Return the (x, y) coordinate for the center point of the cell that contains the specified text.  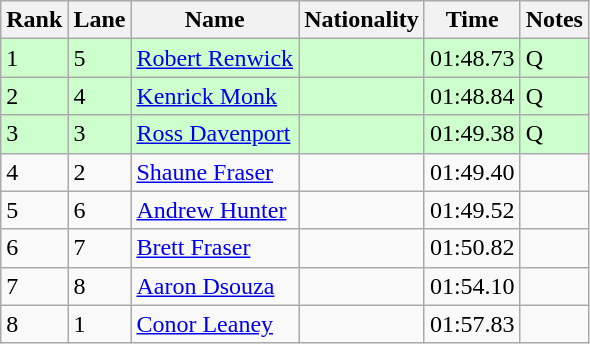
01:57.83 (472, 324)
Lane (100, 20)
Shaune Fraser (215, 172)
Brett Fraser (215, 248)
01:49.40 (472, 172)
01:48.84 (472, 96)
Andrew Hunter (215, 210)
Robert Renwick (215, 58)
01:48.73 (472, 58)
Rank (34, 20)
Conor Leaney (215, 324)
01:49.52 (472, 210)
01:54.10 (472, 286)
Kenrick Monk (215, 96)
Notes (554, 20)
01:49.38 (472, 134)
Name (215, 20)
Ross Davenport (215, 134)
Time (472, 20)
Nationality (362, 20)
01:50.82 (472, 248)
Aaron Dsouza (215, 286)
